For the text-containing cell, return its midpoint in [X, Y] coordinate format. 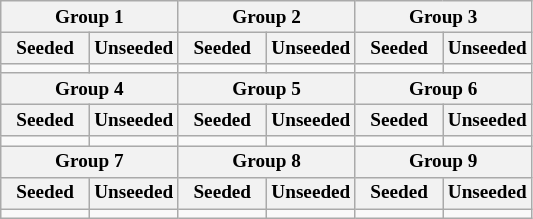
Group 5 [266, 89]
Group 2 [266, 17]
Group 8 [266, 161]
Group 7 [90, 161]
Group 3 [443, 17]
Group 9 [443, 161]
Group 4 [90, 89]
Group 1 [90, 17]
Group 6 [443, 89]
